Find where the given text appears and provide that cell's center as [x, y] coordinate. 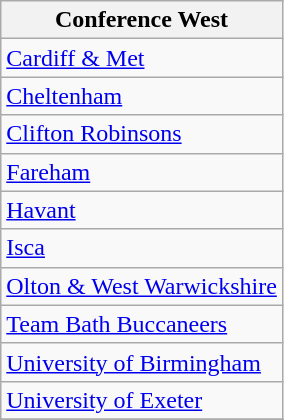
University of Exeter [142, 400]
Fareham [142, 172]
Isca [142, 248]
Cardiff & Met [142, 58]
University of Birmingham [142, 362]
Team Bath Buccaneers [142, 324]
Cheltenham [142, 96]
Conference West [142, 20]
Olton & West Warwickshire [142, 286]
Havant [142, 210]
Clifton Robinsons [142, 134]
